From the cell containing the given text, extract its center point as (X, Y) coordinate. 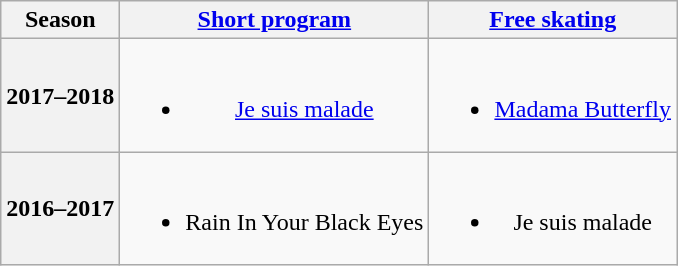
Season (60, 20)
Short program (274, 20)
Madama Butterfly (553, 96)
2016–2017 (60, 208)
2017–2018 (60, 96)
Rain In Your Black Eyes (274, 208)
Free skating (553, 20)
